Determine the (x, y) coordinate at the center of the cell enclosing the given text.  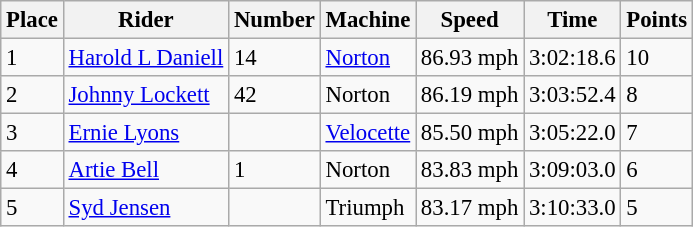
Rider (146, 20)
Ernie Lyons (146, 133)
10 (656, 58)
Artie Bell (146, 170)
83.17 mph (470, 208)
3:09:03.0 (572, 170)
3 (32, 133)
14 (275, 58)
3:02:18.6 (572, 58)
Syd Jensen (146, 208)
2 (32, 95)
Number (275, 20)
Machine (368, 20)
Points (656, 20)
85.50 mph (470, 133)
8 (656, 95)
Time (572, 20)
6 (656, 170)
Johnny Lockett (146, 95)
3:05:22.0 (572, 133)
3:10:33.0 (572, 208)
42 (275, 95)
Place (32, 20)
83.83 mph (470, 170)
86.93 mph (470, 58)
Velocette (368, 133)
4 (32, 170)
3:03:52.4 (572, 95)
86.19 mph (470, 95)
Harold L Daniell (146, 58)
Triumph (368, 208)
Speed (470, 20)
7 (656, 133)
